Find where the given text appears and provide that cell's center as (x, y) coordinate. 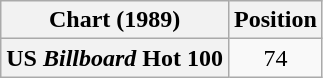
US Billboard Hot 100 (115, 58)
Chart (1989) (115, 20)
Position (276, 20)
74 (276, 58)
